Search for the cell housing the specified text and yield its [X, Y] center coordinate. 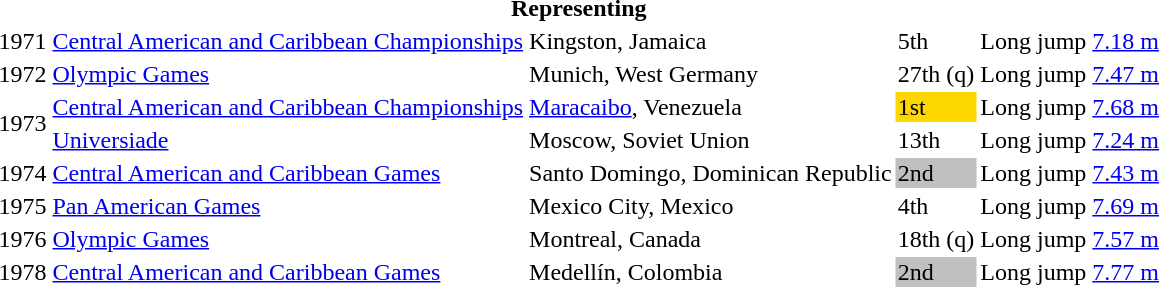
Universiade [288, 140]
Mexico City, Mexico [711, 206]
5th [936, 41]
Munich, West Germany [711, 74]
1st [936, 107]
Maracaibo, Venezuela [711, 107]
Kingston, Jamaica [711, 41]
27th (q) [936, 74]
Medellín, Colombia [711, 272]
Santo Domingo, Dominican Republic [711, 173]
Moscow, Soviet Union [711, 140]
Pan American Games [288, 206]
18th (q) [936, 239]
Montreal, Canada [711, 239]
4th [936, 206]
13th [936, 140]
